Return the [x, y] coordinate for the center point of the cell that contains the specified text.  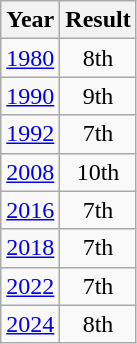
9th [98, 96]
2016 [30, 210]
10th [98, 172]
2024 [30, 324]
Result [98, 20]
2018 [30, 248]
1980 [30, 58]
2008 [30, 172]
1990 [30, 96]
1992 [30, 134]
2022 [30, 286]
Year [30, 20]
